Return [x, y] of the center of cell containing provided text 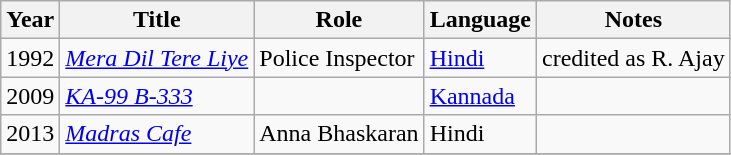
Mera Dil Tere Liye [157, 58]
KA-99 B-333 [157, 96]
Madras Cafe [157, 134]
2013 [30, 134]
Title [157, 20]
credited as R. Ajay [634, 58]
Kannada [480, 96]
2009 [30, 96]
1992 [30, 58]
Role [339, 20]
Police Inspector [339, 58]
Language [480, 20]
Year [30, 20]
Notes [634, 20]
Anna Bhaskaran [339, 134]
